Determine the (x, y) coordinate at the center of the cell enclosing the given text.  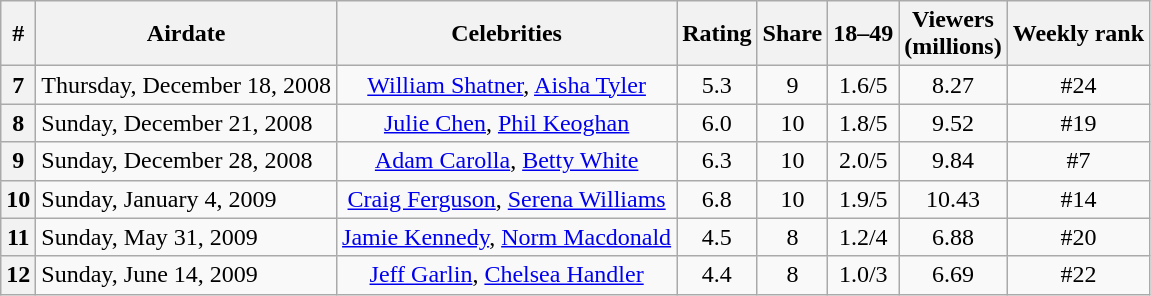
9.52 (953, 123)
10.43 (953, 199)
Airdate (186, 34)
1.2/4 (864, 237)
Weekly rank (1078, 34)
9.84 (953, 161)
4.4 (717, 275)
Thursday, December 18, 2008 (186, 85)
Sunday, January 4, 2009 (186, 199)
#14 (1078, 199)
6.0 (717, 123)
11 (18, 237)
Celebrities (507, 34)
5.3 (717, 85)
1.0/3 (864, 275)
7 (18, 85)
Rating (717, 34)
#7 (1078, 161)
6.88 (953, 237)
Sunday, December 21, 2008 (186, 123)
18–49 (864, 34)
1.9/5 (864, 199)
2.0/5 (864, 161)
1.6/5 (864, 85)
8.27 (953, 85)
#24 (1078, 85)
6.8 (717, 199)
Viewers(millions) (953, 34)
Julie Chen, Phil Keoghan (507, 123)
#20 (1078, 237)
Sunday, May 31, 2009 (186, 237)
12 (18, 275)
Share (792, 34)
Craig Ferguson, Serena Williams (507, 199)
#22 (1078, 275)
Adam Carolla, Betty White (507, 161)
# (18, 34)
Jeff Garlin, Chelsea Handler (507, 275)
1.8/5 (864, 123)
Jamie Kennedy, Norm Macdonald (507, 237)
Sunday, December 28, 2008 (186, 161)
#19 (1078, 123)
6.3 (717, 161)
Sunday, June 14, 2009 (186, 275)
William Shatner, Aisha Tyler (507, 85)
6.69 (953, 275)
4.5 (717, 237)
